For the text-containing cell, return its midpoint in [x, y] coordinate format. 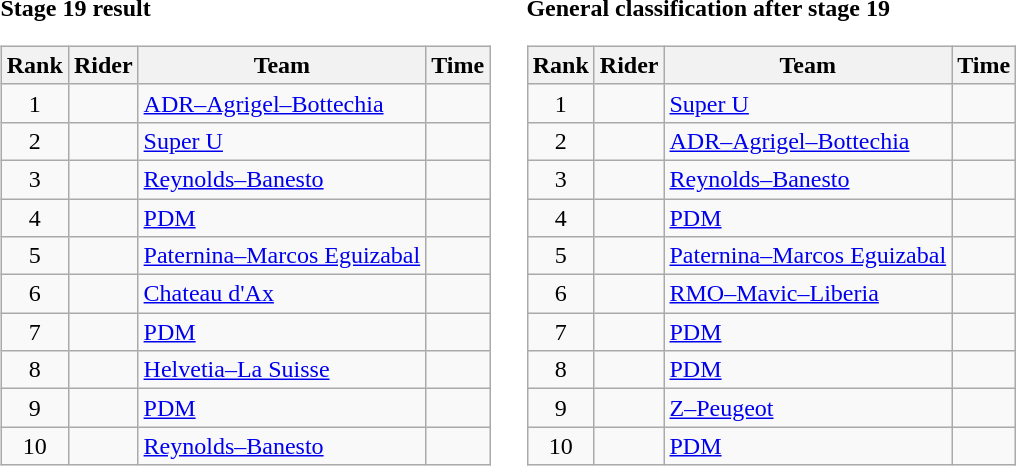
Z–Peugeot [808, 408]
Chateau d'Ax [282, 294]
Helvetia–La Suisse [282, 370]
RMO–Mavic–Liberia [808, 294]
